For the text-containing cell, return its midpoint in [X, Y] coordinate format. 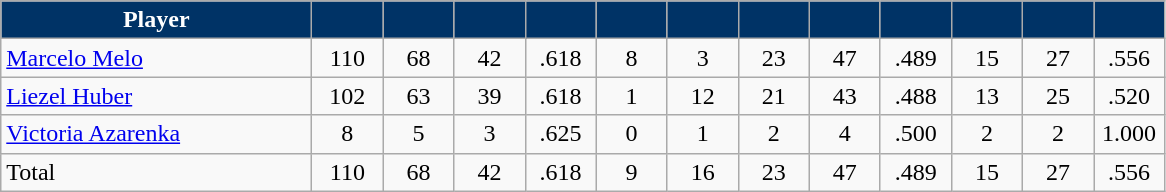
0 [632, 134]
Liezel Huber [156, 96]
102 [348, 96]
Marcelo Melo [156, 58]
39 [490, 96]
9 [632, 172]
Player [156, 20]
16 [702, 172]
5 [418, 134]
4 [844, 134]
1.000 [1130, 134]
Victoria Azarenka [156, 134]
21 [774, 96]
Total [156, 172]
.520 [1130, 96]
.500 [916, 134]
13 [986, 96]
63 [418, 96]
43 [844, 96]
25 [1058, 96]
12 [702, 96]
.625 [560, 134]
.488 [916, 96]
